Locate the cell with the specified text and output its (x, y) center coordinate. 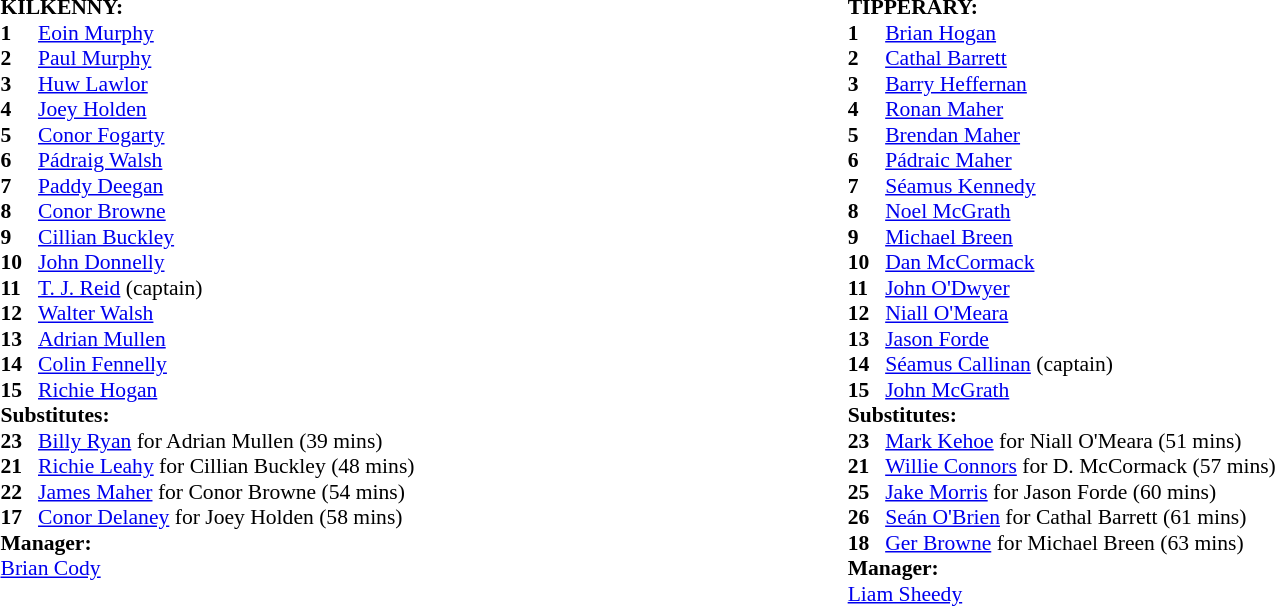
Substitutes: (207, 415)
Brian Cody (207, 569)
Richie Leahy for Cillian Buckley (48 mins) (226, 467)
Cillian Buckley (226, 237)
Walter Walsh (226, 313)
Pádraig Walsh (226, 161)
Paul Murphy (226, 59)
John Donnelly (226, 263)
Eoin Murphy (226, 33)
Conor Fogarty (226, 135)
Conor Delaney for Joey Holden (58 mins) (226, 517)
Conor Browne (226, 211)
26 (867, 517)
25 (867, 492)
T. J. Reid (captain) (226, 288)
Manager: (207, 543)
Adrian Mullen (226, 339)
18 (867, 543)
James Maher for Conor Browne (54 mins) (226, 492)
17 (19, 517)
Billy Ryan for Adrian Mullen (39 mins) (226, 441)
Paddy Deegan (226, 186)
Richie Hogan (226, 390)
22 (19, 492)
Colin Fennelly (226, 365)
Huw Lawlor (226, 84)
Joey Holden (226, 109)
